From the cell containing the given text, extract its center point as [X, Y] coordinate. 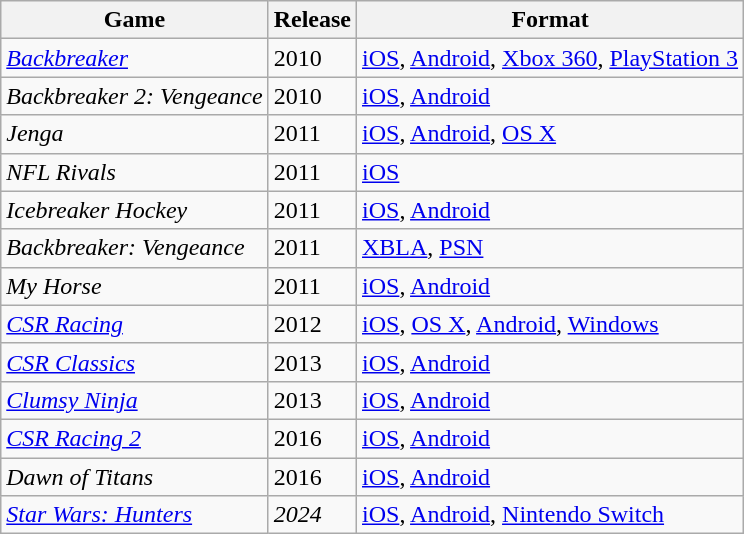
CSR Racing [134, 324]
My Horse [134, 286]
Game [134, 20]
Backbreaker [134, 58]
iOS, Android, Nintendo Switch [550, 515]
iOS, Android, Xbox 360, PlayStation 3 [550, 58]
CSR Racing 2 [134, 438]
iOS, Android, OS X [550, 134]
Format [550, 20]
Jenga [134, 134]
NFL Rivals [134, 172]
Backbreaker 2: Vengeance [134, 96]
2024 [312, 515]
iOS [550, 172]
2012 [312, 324]
Backbreaker: Vengeance [134, 248]
XBLA, PSN [550, 248]
CSR Classics [134, 362]
Dawn of Titans [134, 477]
Star Wars: Hunters [134, 515]
iOS, OS X, Android, Windows [550, 324]
Release [312, 20]
Icebreaker Hockey [134, 210]
Clumsy Ninja [134, 400]
